Pinpoint the cell where the given text exists, returning its [x, y] midpoint coordinate. 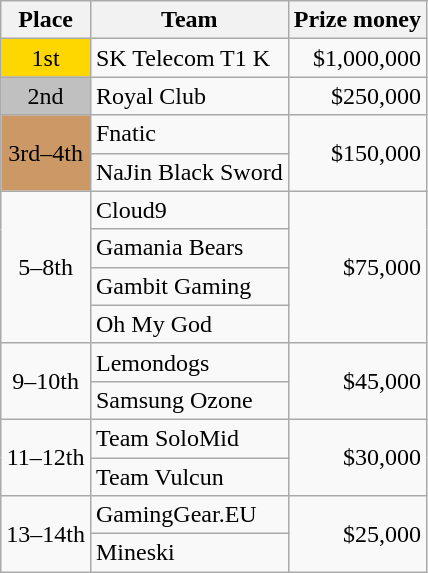
Team SoloMid [189, 438]
NaJin Black Sword [189, 172]
1st [46, 58]
$250,000 [357, 96]
9–10th [46, 381]
SK Telecom T1 K [189, 58]
Fnatic [189, 134]
$30,000 [357, 457]
Samsung Ozone [189, 400]
$1,000,000 [357, 58]
$25,000 [357, 534]
Lemondogs [189, 362]
Place [46, 20]
$75,000 [357, 267]
Royal Club [189, 96]
Oh My God [189, 324]
13–14th [46, 534]
Team Vulcun [189, 477]
5–8th [46, 267]
Prize money [357, 20]
11–12th [46, 457]
$45,000 [357, 381]
Gamania Bears [189, 248]
Mineski [189, 553]
$150,000 [357, 153]
GamingGear.EU [189, 515]
Cloud9 [189, 210]
Team [189, 20]
Gambit Gaming [189, 286]
3rd–4th [46, 153]
2nd [46, 96]
